Extract the (x, y) coordinate from the center of the cell holding the provided text.  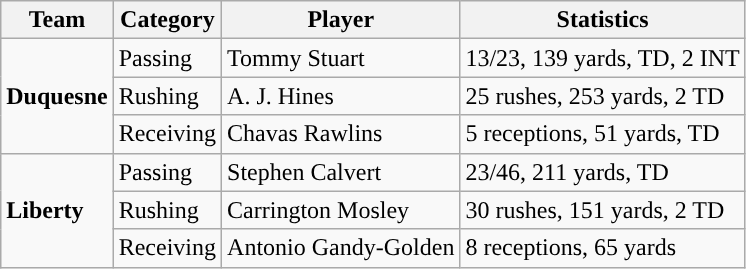
Liberty (57, 210)
23/46, 211 yards, TD (602, 172)
Stephen Calvert (341, 172)
A. J. Hines (341, 96)
Carrington Mosley (341, 210)
25 rushes, 253 yards, 2 TD (602, 96)
Team (57, 20)
Tommy Stuart (341, 58)
Antonio Gandy-Golden (341, 248)
5 receptions, 51 yards, TD (602, 134)
30 rushes, 151 yards, 2 TD (602, 210)
13/23, 139 yards, TD, 2 INT (602, 58)
8 receptions, 65 yards (602, 248)
Chavas Rawlins (341, 134)
Category (167, 20)
Statistics (602, 20)
Player (341, 20)
Duquesne (57, 96)
